Extract the [x, y] coordinate from the center of the cell holding the provided text.  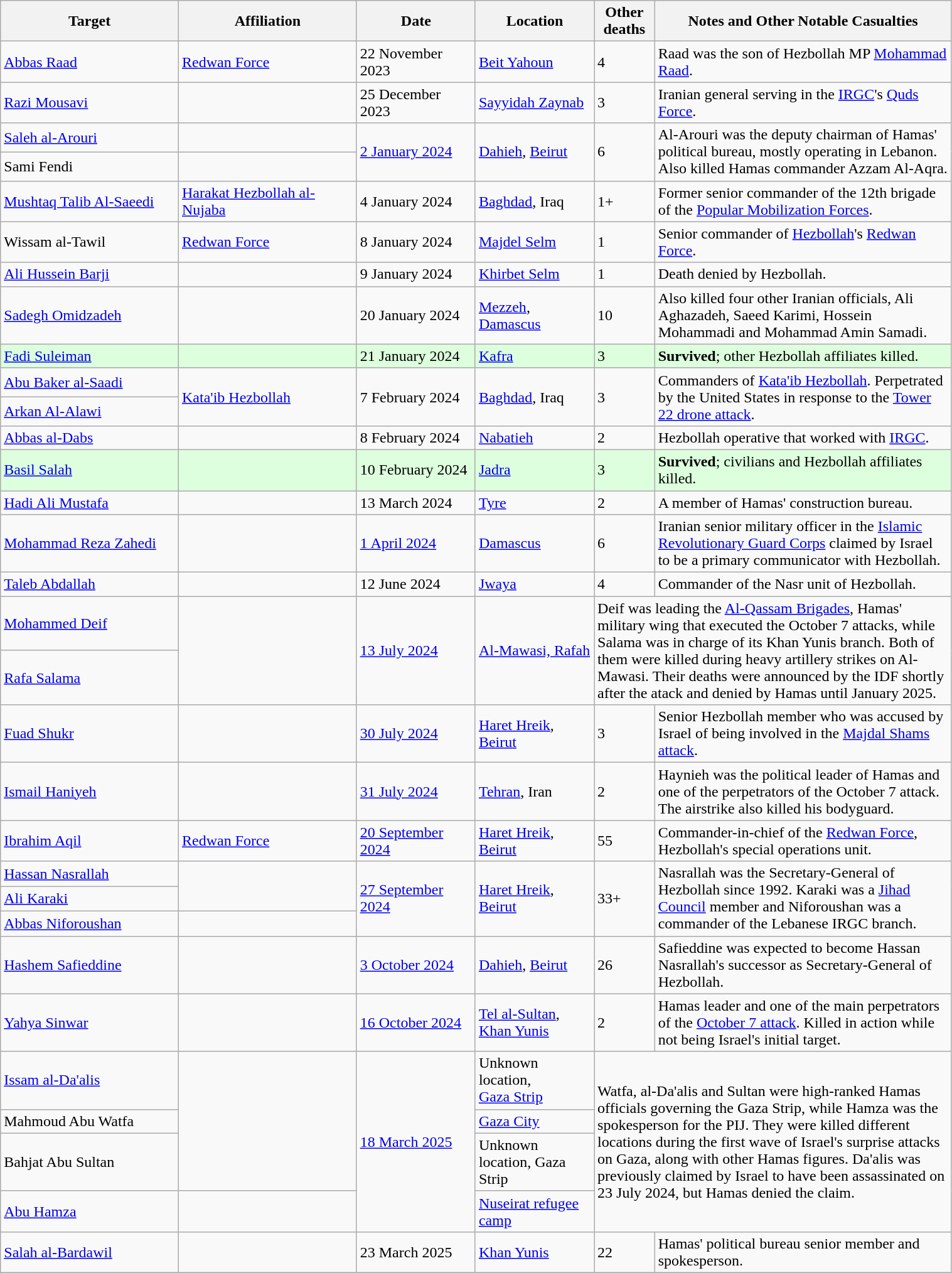
Nuseirat refugee camp [535, 1211]
Date [415, 21]
Kata'ib Hezbollah [267, 397]
10 [625, 315]
Raad was the son of Hezbollah MP Mohammad Raad. [803, 62]
Mahmoud Abu Watfa [90, 1121]
27 September 2024 [415, 899]
Unknown location,Gaza Strip [535, 1080]
Ali Hussein Barji [90, 274]
8 January 2024 [415, 242]
Ibrahim Aqil [90, 841]
Hadi Ali Mustafa [90, 503]
Mushtaq Talib Al-Saeedi [90, 201]
Notes and Other Notable Casualties [803, 21]
16 October 2024 [415, 1023]
Ali Karaki [90, 899]
Hamas leader and one of the main perpetrators of the October 7 attack. Killed in action while not being Israel's initial target. [803, 1023]
Hassan Nasrallah [90, 874]
21 January 2024 [415, 356]
Issam al-Da'alis [90, 1080]
Also killed four other Iranian officials, Ali Aghazadeh, Saeed Karimi, Hossein Mohammadi and Mohammad Amin Samadi. [803, 315]
8 February 2024 [415, 438]
Safieddine was expected to become Hassan Nasrallah's successor as Secretary-General of Hezbollah. [803, 965]
Hamas' political bureau senior member and spokesperson. [803, 1252]
Mohammed Deif [90, 624]
Taleb Abdallah [90, 584]
Location [535, 21]
Hezbollah operative that worked with IRGC. [803, 438]
1+ [625, 201]
33+ [625, 899]
Tehran, Iran [535, 792]
20 September 2024 [415, 841]
Other deaths [625, 21]
Senior Hezbollah member who was accused by Israel of being involved in the Majdal Shams attack. [803, 734]
Abu Hamza [90, 1211]
Mohammad Reza Zahedi [90, 544]
Razi Mousavi [90, 103]
9 January 2024 [415, 274]
4 January 2024 [415, 201]
30 July 2024 [415, 734]
Commanders of Kata'ib Hezbollah. Perpetrated by the United States in response to the Tower 22 drone attack. [803, 397]
Commander-in-chief of the Redwan Force, Hezbollah's special operations unit. [803, 841]
13 March 2024 [415, 503]
Bahjat Abu Sultan [90, 1162]
Ismail Haniyeh [90, 792]
Jadra [535, 470]
18 March 2025 [415, 1141]
Survived; other Hezbollah affiliates killed. [803, 356]
Salah al-Bardawil [90, 1252]
A member of Hamas' construction bureau. [803, 503]
Former senior commander of the 12th brigade of the Popular Mobilization Forces. [803, 201]
Senior commander of Hezbollah's Redwan Force. [803, 242]
Iranian senior military officer in the Islamic Revolutionary Guard Corps claimed by Israel to be a primary communicator with Hezbollah. [803, 544]
55 [625, 841]
31 July 2024 [415, 792]
Iranian general serving in the IRGC's Quds Force. [803, 103]
Arkan Al-Alawi [90, 411]
Wissam al-Tawil [90, 242]
Abbas Niforoushan [90, 923]
22 November 2023 [415, 62]
Mezzeh, Damascus [535, 315]
Saleh al-Arouri [90, 137]
Sami Fendi [90, 166]
1 April 2024 [415, 544]
Haynieh was the political leader of Hamas and one of the perpetrators of the October 7 attack. The airstrike also killed his bodyguard. [803, 792]
13 July 2024 [415, 650]
3 October 2024 [415, 965]
Tel al-Sultan, Khan Yunis [535, 1023]
Sadegh Omidzadeh [90, 315]
Al-Mawasi, Rafah [535, 650]
Basil Salah [90, 470]
22 [625, 1252]
26 [625, 965]
Harakat Hezbollah al-Nujaba [267, 201]
Abbas Raad [90, 62]
25 December 2023 [415, 103]
Abbas al-Dabs [90, 438]
Commander of the Nasr unit of Hezbollah. [803, 584]
2 January 2024 [415, 152]
Nabatieh [535, 438]
20 January 2024 [415, 315]
Fadi Suleiman [90, 356]
10 February 2024 [415, 470]
Death denied by Hezbollah. [803, 274]
Hashem Safieddine [90, 965]
23 March 2025 [415, 1252]
7 February 2024 [415, 397]
Damascus [535, 544]
Khan Yunis [535, 1252]
Fuad Shukr [90, 734]
Beit Yahoun [535, 62]
Khirbet Selm [535, 274]
12 June 2024 [415, 584]
Affiliation [267, 21]
Al-Arouri was the deputy chairman of Hamas' political bureau, mostly operating in Lebanon. Also killed Hamas commander Azzam Al-Aqra. [803, 152]
Majdel Selm [535, 242]
Tyre [535, 503]
Abu Baker al-Saadi [90, 382]
Kafra [535, 356]
Target [90, 21]
Unknown location, Gaza Strip [535, 1162]
Yahya Sinwar [90, 1023]
Sayyidah Zaynab [535, 103]
Gaza City [535, 1121]
Survived; civilians and Hezbollah affiliates killed. [803, 470]
Rafa Salama [90, 678]
Jwaya [535, 584]
